Capture the cell that displays the provided text and extract its [x, y] central coordinate. 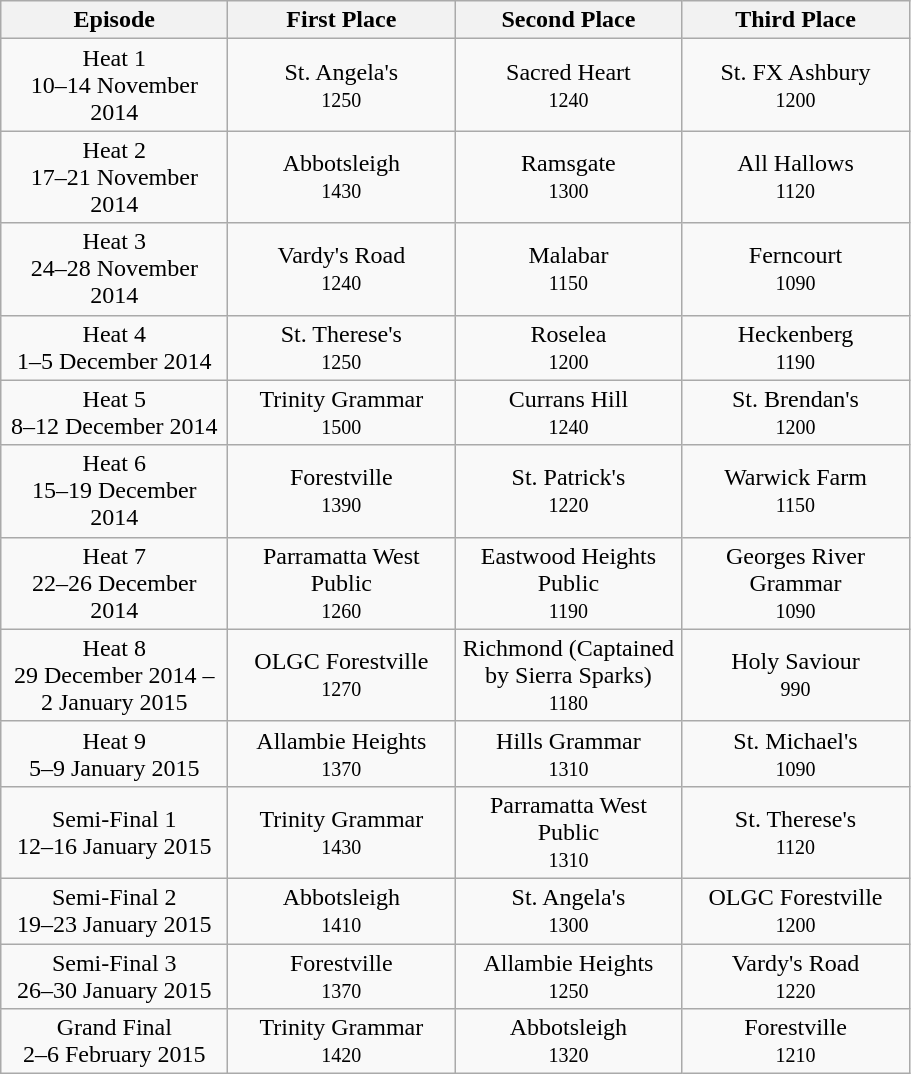
Eastwood Heights Public1190 [568, 583]
Richmond (Captained by Sierra Sparks)1180 [568, 675]
Currans Hill1240 [568, 412]
St. Angela's1250 [342, 85]
Heckenberg1190 [796, 348]
All Hallows1120 [796, 177]
Heat 324–28 November 2014 [114, 269]
St. Angela's1300 [568, 910]
St. Therese's1250 [342, 348]
Semi-Final 112–16 January 2015 [114, 832]
Vardy's Road1240 [342, 269]
Forestville1390 [342, 491]
Heat 829 December 2014 – 2 January 2015 [114, 675]
Semi-Final 326–30 January 2015 [114, 976]
Abbotsleigh1430 [342, 177]
Trinity Grammar1420 [342, 1042]
Malabar1150 [568, 269]
Warwick Farm1150 [796, 491]
Abbotsleigh1410 [342, 910]
Episode [114, 20]
Sacred Heart1240 [568, 85]
OLGC Forestville1200 [796, 910]
Third Place [796, 20]
Heat 615–19 December 2014 [114, 491]
Allambie Heights1250 [568, 976]
St. Patrick's1220 [568, 491]
Heat 41–5 December 2014 [114, 348]
St. FX Ashbury1200 [796, 85]
Parramatta West Public1260 [342, 583]
St. Therese's1120 [796, 832]
Allambie Heights1370 [342, 754]
Ferncourt1090 [796, 269]
Trinity Grammar1430 [342, 832]
Trinity Grammar1500 [342, 412]
Forestville1370 [342, 976]
Forestville1210 [796, 1042]
St. Brendan's1200 [796, 412]
Heat 217–21 November 2014 [114, 177]
St. Michael's1090 [796, 754]
Grand Final2–6 February 2015 [114, 1042]
Georges River Grammar1090 [796, 583]
First Place [342, 20]
Ramsgate1300 [568, 177]
Roselea1200 [568, 348]
Heat 58–12 December 2014 [114, 412]
Hills Grammar1310 [568, 754]
OLGC Forestville1270 [342, 675]
Second Place [568, 20]
Parramatta West Public1310 [568, 832]
Vardy's Road1220 [796, 976]
Heat 110–14 November 2014 [114, 85]
Abbotsleigh1320 [568, 1042]
Heat 722–26 December 2014 [114, 583]
Holy Saviour990 [796, 675]
Semi-Final 219–23 January 2015 [114, 910]
Heat 95–9 January 2015 [114, 754]
